Extract the (x, y) coordinate from the center of the cell holding the provided text.  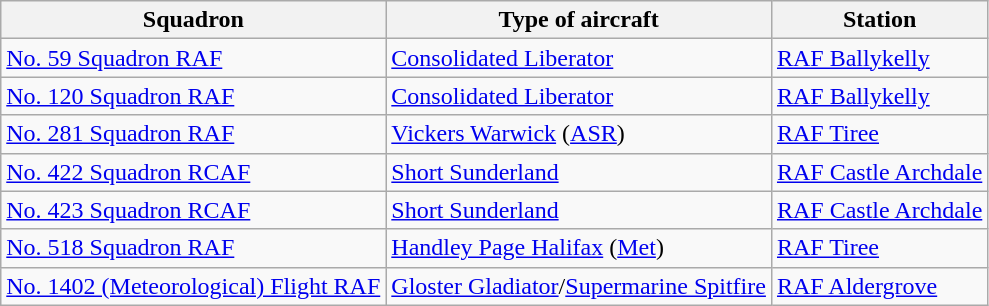
No. 59 Squadron RAF (194, 58)
Squadron (194, 20)
No. 120 Squadron RAF (194, 96)
No. 422 Squadron RCAF (194, 172)
Handley Page Halifax (Met) (579, 248)
Station (879, 20)
Vickers Warwick (ASR) (579, 134)
No. 423 Squadron RCAF (194, 210)
Type of aircraft (579, 20)
No. 1402 (Meteorological) Flight RAF (194, 286)
Gloster Gladiator/Supermarine Spitfire (579, 286)
No. 281 Squadron RAF (194, 134)
No. 518 Squadron RAF (194, 248)
RAF Aldergrove (879, 286)
